Detect which cell encompasses the target text, then output its (X, Y) center coordinate. 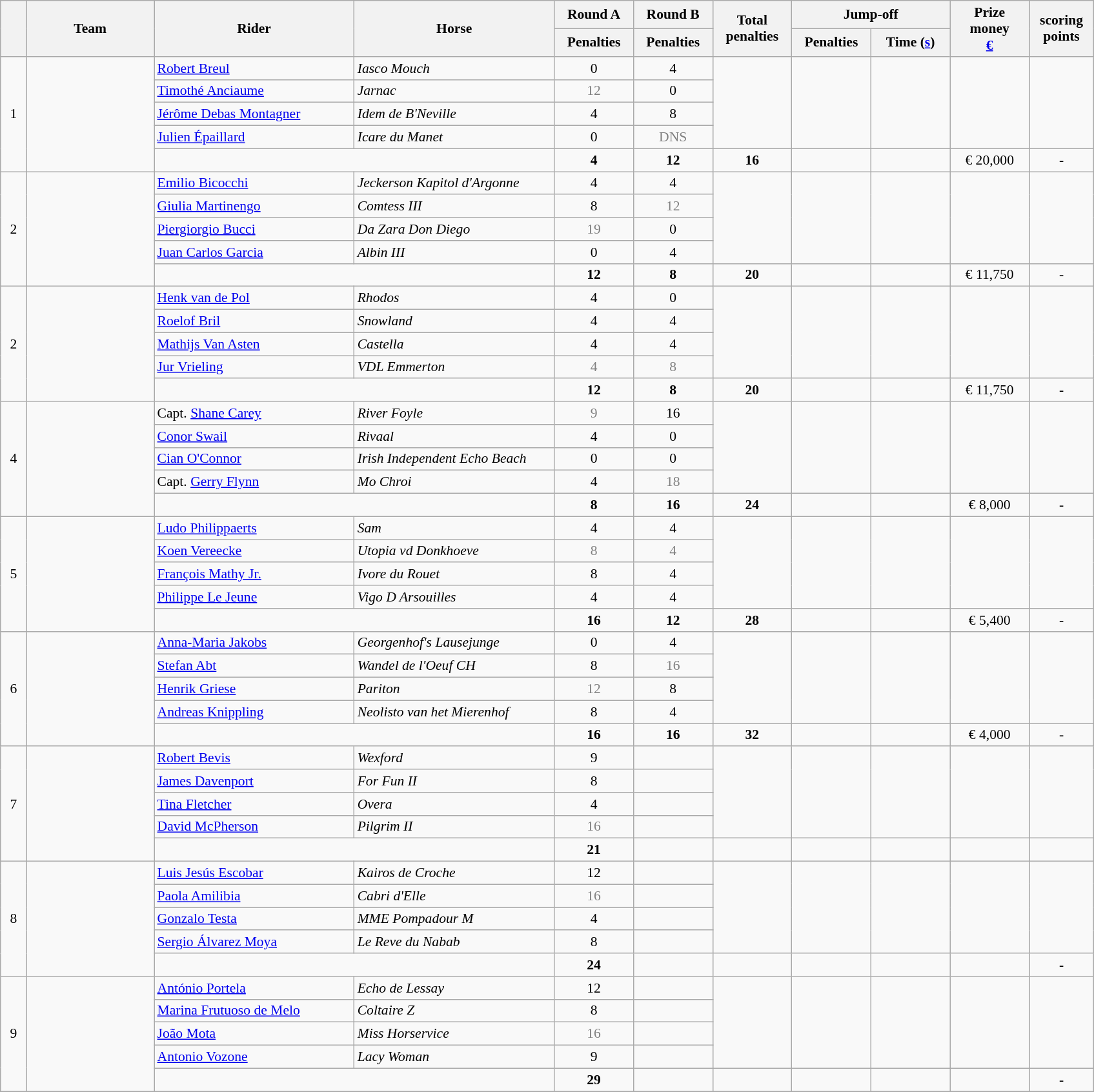
29 (594, 1080)
Cian O'Connor (254, 459)
Cabri d'Elle (454, 896)
Coltaire Z (454, 1011)
Capt. Shane Carey (254, 413)
Mo Chroi (454, 482)
Wandel de l'Oeuf CH (454, 666)
scoringpoints (1061, 28)
François Mathy Jr. (254, 574)
António Portela (254, 988)
Jeckerson Kapitol d'Argonne (454, 183)
Conor Swail (254, 436)
Overa (454, 804)
Jérôme Debas Montagner (254, 114)
Rivaal (454, 436)
Roelof Bril (254, 321)
Tina Fletcher (254, 804)
Vigo D Arsouilles (454, 597)
David McPherson (254, 827)
Da Zara Don Diego (454, 229)
€ 8,000 (990, 505)
Irish Independent Echo Beach (454, 459)
Lacy Woman (454, 1057)
Henrik Griese (254, 689)
5 (14, 574)
Echo de Lessay (454, 988)
Wexford (454, 758)
Marina Frutuoso de Melo (254, 1011)
Koen Vereecke (254, 551)
Pilgrim II (454, 827)
Miss Horservice (454, 1034)
18 (673, 482)
Paola Amilibia (254, 896)
Juan Carlos Garcia (254, 252)
River Foyle (454, 413)
Iasco Mouch (454, 68)
21 (594, 850)
Jarnac (454, 91)
Julien Épaillard (254, 137)
Luis Jesús Escobar (254, 873)
6 (14, 689)
Rider (254, 28)
DNS (673, 137)
Andreas Knippling (254, 712)
Snowland (454, 321)
€ 20,000 (990, 160)
Utopia vd Donkhoeve (454, 551)
Rhodos (454, 298)
Total penalties (753, 28)
Neolisto van het Mierenhof (454, 712)
Henk van de Pol (254, 298)
Capt. Gerry Flynn (254, 482)
€ 5,400 (990, 620)
Philippe Le Jeune (254, 597)
James Davenport (254, 781)
Prize money€ (990, 28)
Castella (454, 344)
1 (14, 114)
Sam (454, 528)
Gonzalo Testa (254, 919)
VDL Emmerton (454, 367)
Team (90, 28)
Timothé Anciaume (254, 91)
7 (14, 804)
Pariton (454, 689)
Idem de B'Neville (454, 114)
Anna-Maria Jakobs (254, 643)
Time (s) (910, 43)
Sergio Álvarez Moya (254, 942)
28 (753, 620)
Mathijs Van Asten (254, 344)
João Mota (254, 1034)
32 (753, 735)
Jump-off (871, 14)
Comtess III (454, 207)
Antonio Vozone (254, 1057)
Robert Bevis (254, 758)
Emilio Bicocchi (254, 183)
Round A (594, 14)
Horse (454, 28)
Piergiorgio Bucci (254, 229)
Georgenhof's Lausejunge (454, 643)
Jur Vrieling (254, 367)
Stefan Abt (254, 666)
Ludo Philippaerts (254, 528)
MME Pompadour M (454, 919)
€ 4,000 (990, 735)
For Fun II (454, 781)
Robert Breul (254, 68)
Le Reve du Nabab (454, 942)
Icare du Manet (454, 137)
Ivore du Rouet (454, 574)
Albin III (454, 252)
Round B (673, 14)
Kairos de Croche (454, 873)
19 (594, 229)
Giulia Martinengo (254, 207)
